Output the (X, Y) coordinate of the center of the cell containing the given text.  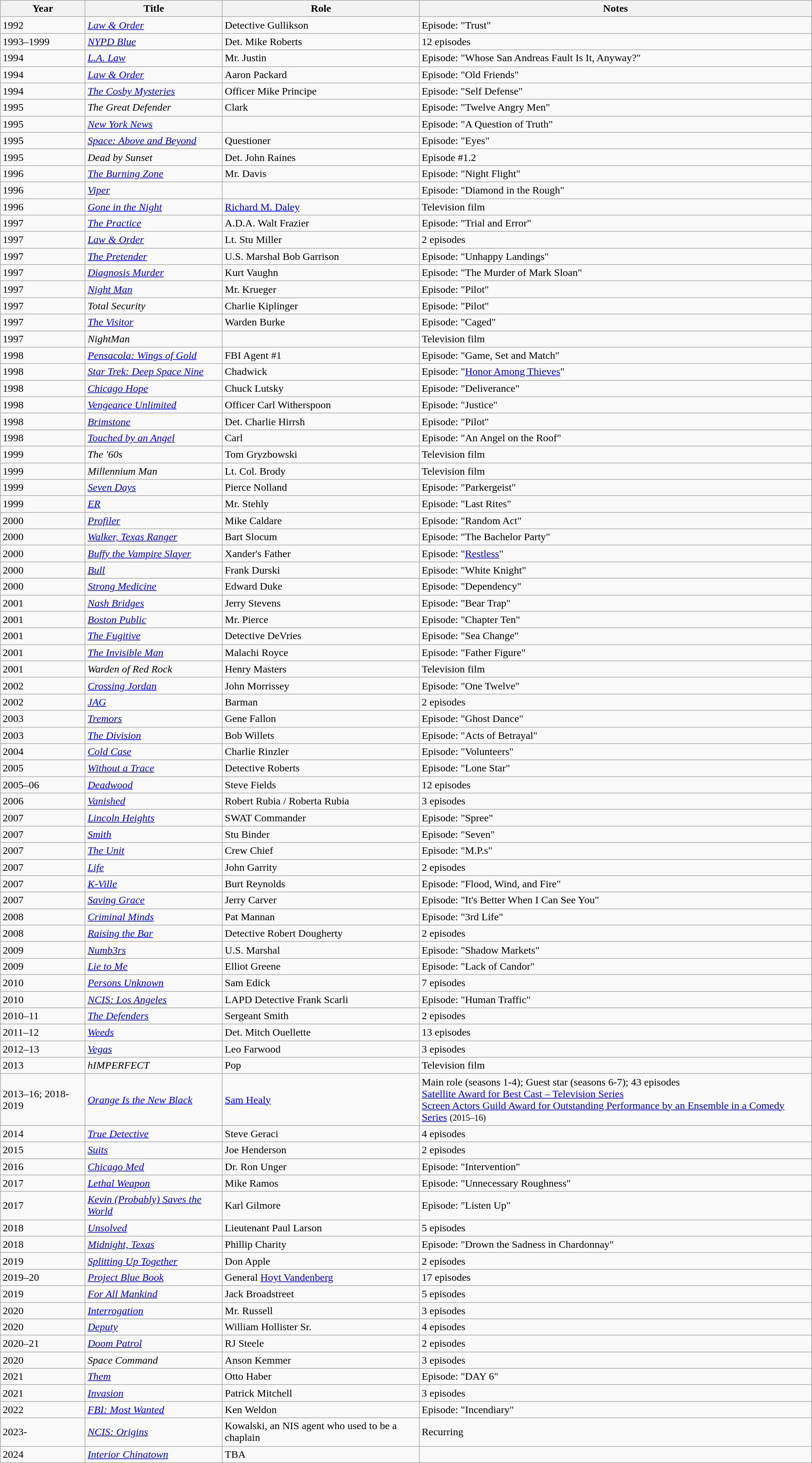
Buffy the Vampire Slayer (154, 554)
Vegas (154, 1049)
2020–21 (43, 1344)
Episode: "Lack of Candor" (616, 966)
Star Trek: Deep Space Nine (154, 372)
Orange Is the New Black (154, 1099)
Karl Gilmore (321, 1205)
1993–1999 (43, 42)
Episode: "Caged" (616, 322)
Life (154, 867)
The Visitor (154, 322)
Episode: "Intervention" (616, 1167)
Saving Grace (154, 900)
2016 (43, 1167)
Gone in the Night (154, 207)
Suits (154, 1150)
Splitting Up Together (154, 1261)
Detective DeVries (321, 636)
Bart Slocum (321, 537)
Tremors (154, 718)
Lt. Stu Miller (321, 240)
Episode: "Listen Up" (616, 1205)
John Morrissey (321, 686)
Pat Mannan (321, 917)
Chicago Med (154, 1167)
Episode: "White Knight" (616, 570)
The Cosby Mysteries (154, 91)
Tom Gryzbowski (321, 454)
Millennium Man (154, 471)
Interrogation (154, 1311)
Raising the Bar (154, 933)
Project Blue Book (154, 1277)
The Great Defender (154, 108)
Chuck Lutsky (321, 388)
2004 (43, 752)
Episode: "Unnecessary Roughness" (616, 1183)
LAPD Detective Frank Scarli (321, 999)
Elliot Greene (321, 966)
Dead by Sunset (154, 157)
Episode: "It's Better When I Can See You" (616, 900)
Episode: "Game, Set and Match" (616, 355)
William Hollister Sr. (321, 1327)
Episode: "Ghost Dance" (616, 718)
Strong Medicine (154, 587)
Episode #1.2 (616, 157)
NCIS: Origins (154, 1432)
Questioner (321, 141)
Kurt Vaughn (321, 273)
Episode: "Last Rites" (616, 504)
2019–20 (43, 1277)
Episode: "Unhappy Landings" (616, 256)
Don Apple (321, 1261)
L.A. Law (154, 58)
Interior Chinatown (154, 1454)
Smith (154, 834)
Steve Fields (321, 785)
Episode: "Night Flight" (616, 174)
The Invisible Man (154, 653)
Episode: "Human Traffic" (616, 999)
Total Security (154, 306)
Dr. Ron Unger (321, 1167)
Title (154, 9)
Vengeance Unlimited (154, 405)
Notes (616, 9)
For All Mankind (154, 1294)
Mike Caldare (321, 521)
Episode: "The Murder of Mark Sloan" (616, 273)
Year (43, 9)
Jack Broadstreet (321, 1294)
Space Command (154, 1360)
Bull (154, 570)
Episode: "Trust" (616, 25)
Without a Trace (154, 768)
Warden Burke (321, 322)
Cold Case (154, 752)
Episode: "Bear Trap" (616, 603)
Officer Mike Principe (321, 91)
Nash Bridges (154, 603)
Burt Reynolds (321, 884)
Episode: "3rd Life" (616, 917)
Lethal Weapon (154, 1183)
Carl (321, 438)
Otto Haber (321, 1377)
2011–12 (43, 1033)
NYPD Blue (154, 42)
Leo Farwood (321, 1049)
Chadwick (321, 372)
Episode: "An Angel on the Roof" (616, 438)
Deadwood (154, 785)
John Garrity (321, 867)
SWAT Commander (321, 818)
Seven Days (154, 488)
Episode: "Chapter Ten" (616, 620)
Crossing Jordan (154, 686)
Lincoln Heights (154, 818)
Episode: "Whose San Andreas Fault Is It, Anyway?" (616, 58)
Episode: "M.P.s" (616, 851)
Officer Carl Witherspoon (321, 405)
Episode: "Dependency" (616, 587)
Jerry Carver (321, 900)
Episode: "The Bachelor Party" (616, 537)
Pensacola: Wings of Gold (154, 355)
Episode: "DAY 6" (616, 1377)
2014 (43, 1134)
2015 (43, 1150)
U.S. Marshal Bob Garrison (321, 256)
Persons Unknown (154, 983)
Diagnosis Murder (154, 273)
Detective Gullikson (321, 25)
Patrick Mitchell (321, 1393)
Episode: "Acts of Betrayal" (616, 735)
13 episodes (616, 1033)
NightMan (154, 339)
Mr. Russell (321, 1311)
1992 (43, 25)
Aaron Packard (321, 75)
Anson Kemmer (321, 1360)
Doom Patrol (154, 1344)
The Practice (154, 223)
FBI: Most Wanted (154, 1410)
Edward Duke (321, 587)
Phillip Charity (321, 1244)
Episode: "Restless" (616, 554)
Mr. Pierce (321, 620)
2013 (43, 1066)
The '60s (154, 454)
Joe Henderson (321, 1150)
Lie to Me (154, 966)
Episode: "Shadow Markets" (616, 950)
2023- (43, 1432)
Det. Mitch Ouellette (321, 1033)
Episode: "Honor Among Thieves" (616, 372)
Mr. Davis (321, 174)
Crew Chief (321, 851)
Det. Mike Roberts (321, 42)
Episode: "Twelve Angry Men" (616, 108)
Charlie Rinzler (321, 752)
Night Man (154, 289)
The Burning Zone (154, 174)
2022 (43, 1410)
Sam Healy (321, 1099)
Unsolved (154, 1228)
Frank Durski (321, 570)
Deputy (154, 1327)
General Hoyt Vandenberg (321, 1277)
Profiler (154, 521)
Episode: "Lone Star" (616, 768)
Chicago Hope (154, 388)
Malachi Royce (321, 653)
7 episodes (616, 983)
Mr. Stehly (321, 504)
Midnight, Texas (154, 1244)
Pierce Nolland (321, 488)
Warden of Red Rock (154, 669)
NCIS: Los Angeles (154, 999)
Episode: "Deliverance" (616, 388)
Episode: "One Twelve" (616, 686)
Xander's Father (321, 554)
Pop (321, 1066)
Recurring (616, 1432)
Numb3rs (154, 950)
Episode: "Eyes" (616, 141)
Detective Roberts (321, 768)
Det. John Raines (321, 157)
JAG (154, 702)
Sam Edick (321, 983)
Weeds (154, 1033)
Mr. Krueger (321, 289)
Episode: "Volunteers" (616, 752)
Clark (321, 108)
Episode: "Drown the Sadness in Chardonnay" (616, 1244)
Boston Public (154, 620)
2005 (43, 768)
Jerry Stevens (321, 603)
The Pretender (154, 256)
Episode: "Old Friends" (616, 75)
Mike Ramos (321, 1183)
Kowalski, an NIS agent who used to be a chaplain (321, 1432)
Steve Geraci (321, 1134)
Walker, Texas Ranger (154, 537)
Role (321, 9)
2010–11 (43, 1016)
FBI Agent #1 (321, 355)
K-Ville (154, 884)
Charlie Kiplinger (321, 306)
Lt. Col. Brody (321, 471)
The Division (154, 735)
Sergeant Smith (321, 1016)
Episode: "Self Defense" (616, 91)
New York News (154, 124)
Invasion (154, 1393)
Touched by an Angel (154, 438)
Barman (321, 702)
Episode: "Trial and Error" (616, 223)
17 episodes (616, 1277)
Episode: "Random Act" (616, 521)
hIMPERFECT (154, 1066)
Episode: "Justice" (616, 405)
Robert Rubia / Roberta Rubia (321, 801)
2024 (43, 1454)
Stu Binder (321, 834)
Henry Masters (321, 669)
The Fugitive (154, 636)
Space: Above and Beyond (154, 141)
The Unit (154, 851)
Kevin (Probably) Saves the World (154, 1205)
2005–06 (43, 785)
Episode: "Diamond in the Rough" (616, 190)
Episode: "Father Figure" (616, 653)
A.D.A. Walt Frazier (321, 223)
2006 (43, 801)
2012–13 (43, 1049)
Viper (154, 190)
Vanished (154, 801)
Episode: "Seven" (616, 834)
Detective Robert Dougherty (321, 933)
Episode: "Incendiary" (616, 1410)
True Detective (154, 1134)
Lieutenant Paul Larson (321, 1228)
Criminal Minds (154, 917)
Episode: "A Question of Truth" (616, 124)
Richard M. Daley (321, 207)
ER (154, 504)
Episode: "Sea Change" (616, 636)
Mr. Justin (321, 58)
Episode: "Flood, Wind, and Fire" (616, 884)
Brimstone (154, 421)
U.S. Marshal (321, 950)
Them (154, 1377)
Det. Charlie Hirrsh (321, 421)
2013–16; 2018-2019 (43, 1099)
TBA (321, 1454)
Bob Willets (321, 735)
The Defenders (154, 1016)
RJ Steele (321, 1344)
Ken Weldon (321, 1410)
Episode: "Spree" (616, 818)
Gene Fallon (321, 718)
Episode: "Parkergeist" (616, 488)
